For the text-containing cell, return its midpoint in (X, Y) coordinate format. 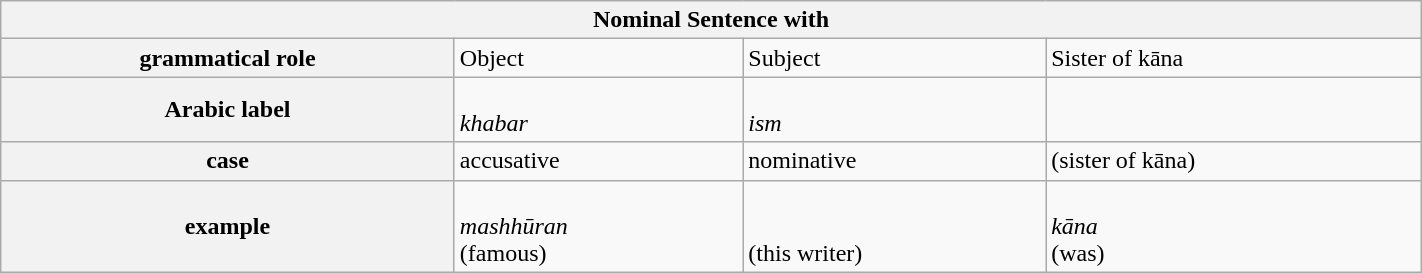
kāna(was) (1234, 226)
Arabic label (228, 110)
khabar (598, 110)
(sister of kāna) (1234, 161)
accusative (598, 161)
(this writer) (894, 226)
Subject (894, 58)
mashhūran(famous) (598, 226)
case (228, 161)
Sister of kāna (1234, 58)
example (228, 226)
nominative (894, 161)
ism (894, 110)
Object (598, 58)
Nominal Sentence with (711, 20)
grammatical role (228, 58)
